Identify which cell holds the provided text, then report its (X, Y) central coordinate. 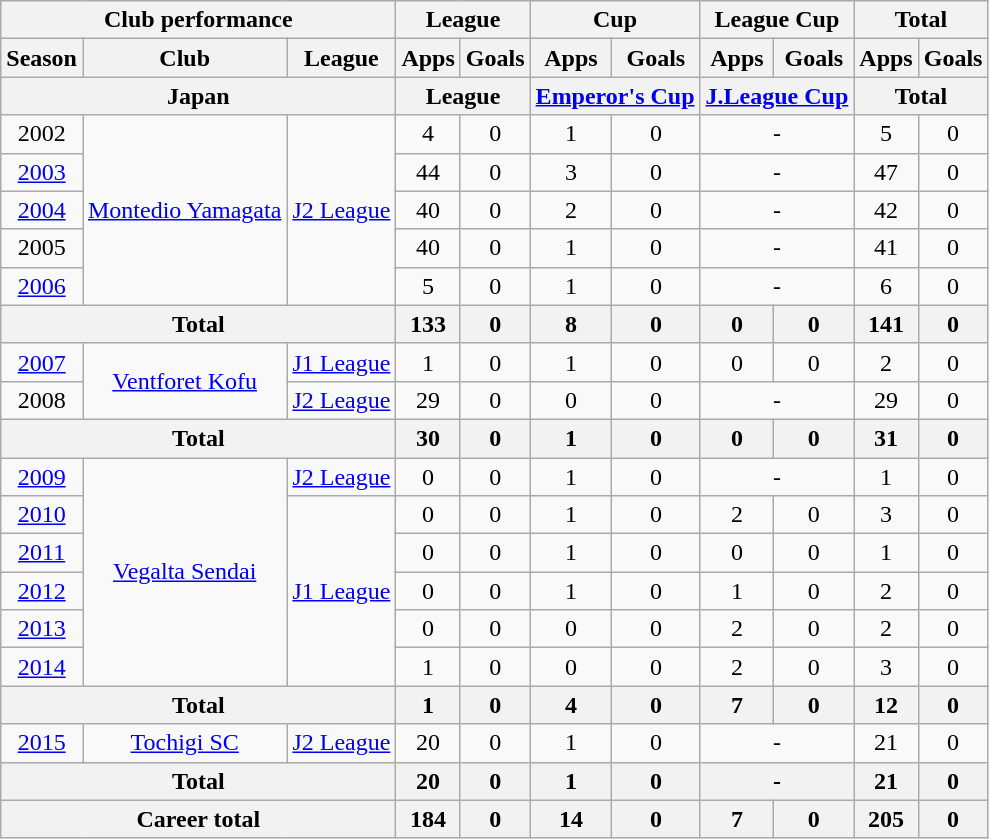
J.League Cup (777, 96)
205 (886, 819)
41 (886, 248)
2014 (42, 667)
2011 (42, 553)
2010 (42, 515)
31 (886, 438)
Tochigi SC (184, 743)
30 (428, 438)
14 (571, 819)
6 (886, 286)
2005 (42, 248)
Club performance (198, 20)
2003 (42, 172)
Career total (198, 819)
47 (886, 172)
12 (886, 705)
2009 (42, 477)
Club (184, 58)
2008 (42, 400)
184 (428, 819)
Vegalta Sendai (184, 572)
Emperor's Cup (615, 96)
2015 (42, 743)
8 (571, 324)
42 (886, 210)
2013 (42, 629)
2002 (42, 134)
2012 (42, 591)
Ventforet Kofu (184, 381)
Season (42, 58)
133 (428, 324)
League Cup (777, 20)
Cup (615, 20)
2006 (42, 286)
141 (886, 324)
44 (428, 172)
Japan (198, 96)
Montedio Yamagata (184, 210)
2007 (42, 362)
2004 (42, 210)
